Extract the [x, y] coordinate from the center of the cell holding the provided text.  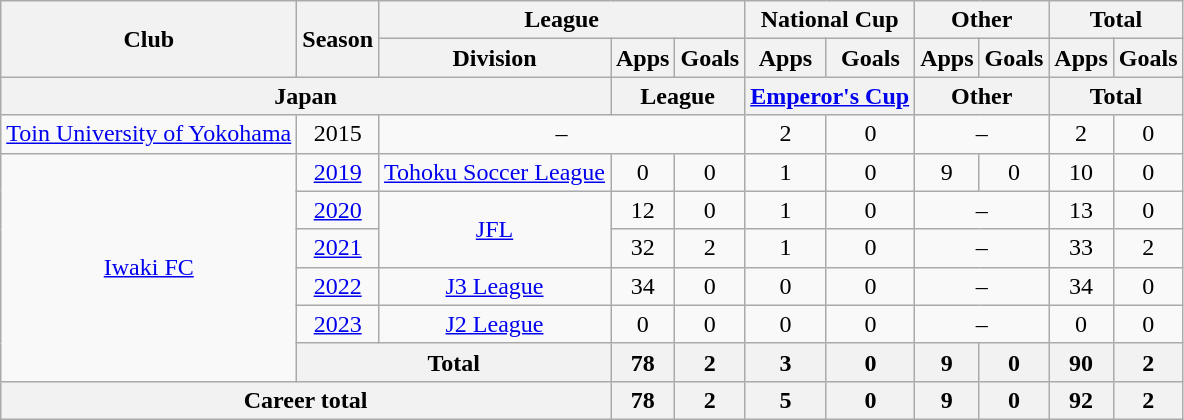
5 [786, 400]
10 [1081, 172]
2020 [338, 210]
92 [1081, 400]
National Cup [830, 20]
Japan [306, 96]
3 [786, 362]
J3 League [495, 286]
90 [1081, 362]
Career total [306, 400]
Club [149, 39]
2015 [338, 134]
Emperor's Cup [830, 96]
Tohoku Soccer League [495, 172]
13 [1081, 210]
2022 [338, 286]
Division [495, 58]
2023 [338, 324]
2019 [338, 172]
Iwaki FC [149, 267]
12 [642, 210]
33 [1081, 248]
2021 [338, 248]
Toin University of Yokohama [149, 134]
J2 League [495, 324]
Season [338, 39]
JFL [495, 229]
32 [642, 248]
